Return the (X, Y) coordinate for the center point of the cell that contains the specified text.  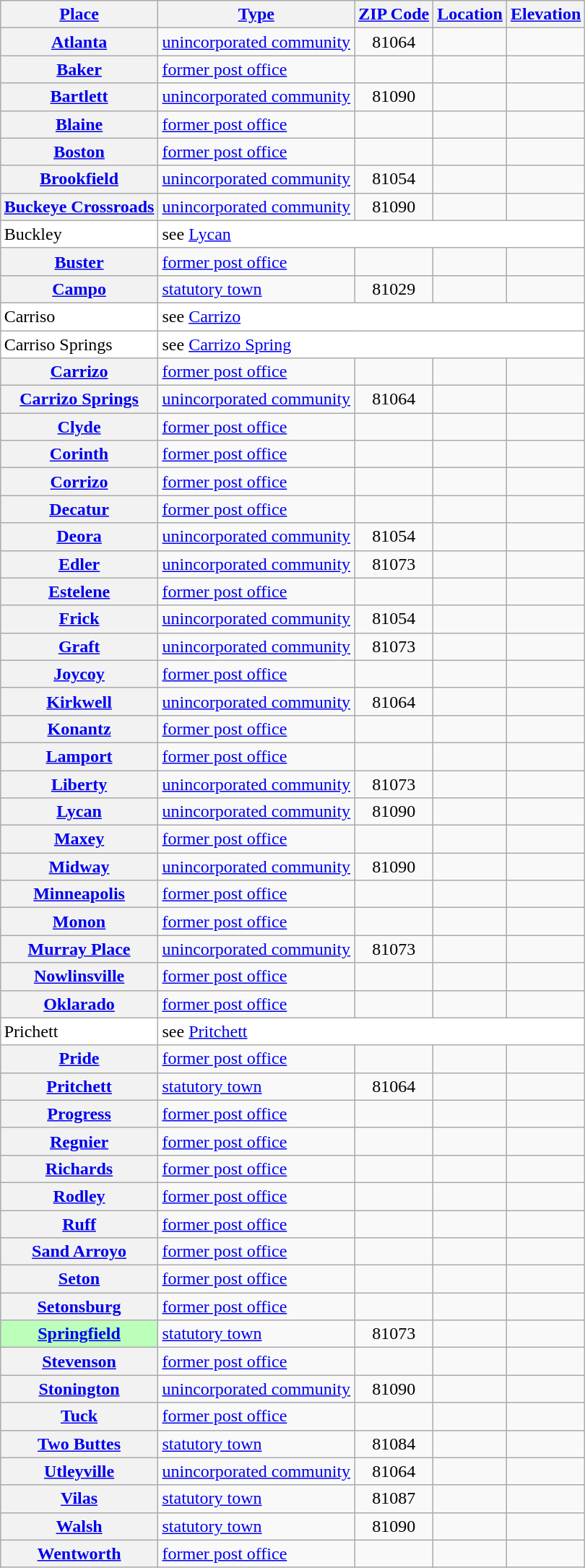
see Carrizo Spring (371, 345)
Monon (79, 922)
81084 (394, 1444)
Campo (79, 289)
Murray Place (79, 949)
Estelene (79, 592)
81029 (394, 289)
Tuck (79, 1416)
Liberty (79, 784)
Stonington (79, 1389)
ZIP Code (394, 14)
Frick (79, 619)
Oklarado (79, 1004)
Nowlinsville (79, 976)
Lamport (79, 756)
Two Buttes (79, 1444)
Springfield (79, 1334)
Pride (79, 1059)
Baker (79, 69)
Atlanta (79, 42)
Konantz (79, 729)
Corrizo (79, 482)
Place (79, 14)
Buckley (79, 234)
Midway (79, 867)
Progress (79, 1114)
Carrizo (79, 372)
Edler (79, 564)
Buster (79, 261)
see Pritchett (371, 1031)
Pritchett (79, 1086)
see Carrizo (371, 316)
Maxey (79, 839)
Type (256, 14)
Richards (79, 1169)
Ruff (79, 1224)
Walsh (79, 1526)
Rodley (79, 1196)
Sand Arroyo (79, 1252)
Brookfield (79, 179)
see Lycan (371, 234)
Wentworth (79, 1554)
Corinth (79, 454)
Graft (79, 646)
Buckeye Crossroads (79, 207)
Carriso Springs (79, 345)
Setonsburg (79, 1307)
Kirkwell (79, 701)
Vilas (79, 1499)
Location (470, 14)
Utleyville (79, 1471)
Deora (79, 537)
Clyde (79, 427)
Stevenson (79, 1361)
81087 (394, 1499)
Decatur (79, 509)
Prichett (79, 1031)
Seton (79, 1279)
Elevation (545, 14)
Minneapolis (79, 894)
Lycan (79, 812)
Carriso (79, 316)
Bartlett (79, 97)
Boston (79, 152)
Carrizo Springs (79, 399)
Joycoy (79, 674)
Regnier (79, 1141)
Blaine (79, 124)
